Determine the (X, Y) coordinate at the center of the cell enclosing the given text.  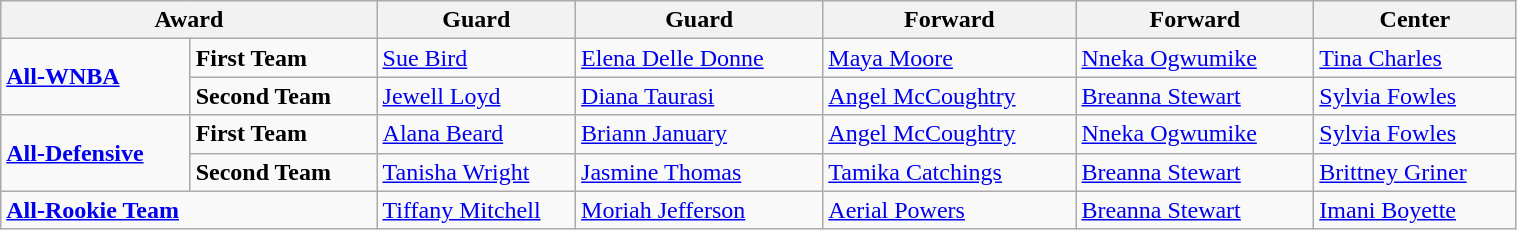
All-WNBA (96, 77)
Sue Bird (476, 58)
Moriah Jefferson (700, 210)
Jasmine Thomas (700, 172)
Tamika Catchings (950, 172)
Diana Taurasi (700, 96)
All-Rookie Team (189, 210)
Brittney Griner (1415, 172)
Tina Charles (1415, 58)
Alana Beard (476, 134)
Elena Delle Donne (700, 58)
Maya Moore (950, 58)
Imani Boyette (1415, 210)
Tiffany Mitchell (476, 210)
Aerial Powers (950, 210)
Tanisha Wright (476, 172)
Award (189, 20)
Center (1415, 20)
Jewell Loyd (476, 96)
Briann January (700, 134)
All-Defensive (96, 153)
